Return the (x, y) coordinate for the center point of the cell that contains the specified text.  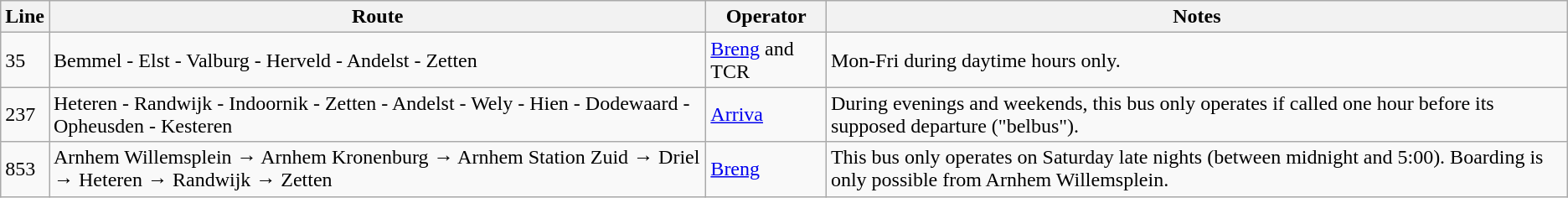
This bus only operates on Saturday late nights (between midnight and 5:00). Boarding is only possible from Arnhem Willemsplein. (1196, 169)
Breng (766, 169)
Operator (766, 17)
Line (25, 17)
Arriva (766, 114)
853 (25, 169)
Heteren - Randwijk - Indoornik - Zetten - Andelst - Wely - Hien - Dodewaard - Opheusden - Kesteren (377, 114)
Route (377, 17)
Notes (1196, 17)
Bemmel - Elst - Valburg - Herveld - Andelst - Zetten (377, 60)
Breng and TCR (766, 60)
35 (25, 60)
237 (25, 114)
Arnhem Willemsplein → Arnhem Kronenburg → Arnhem Station Zuid → Driel → Heteren → Randwijk → Zetten (377, 169)
During evenings and weekends, this bus only operates if called one hour before its supposed departure ("belbus"). (1196, 114)
Mon-Fri during daytime hours only. (1196, 60)
